Return the [X, Y] coordinate for the center point of the cell that contains the specified text.  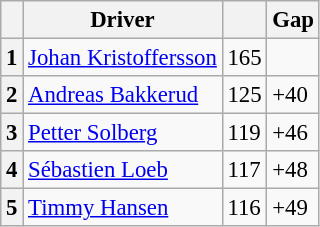
2 [12, 95]
Gap [293, 20]
+40 [293, 95]
Petter Solberg [122, 133]
Johan Kristoffersson [122, 58]
+46 [293, 133]
3 [12, 133]
165 [244, 58]
119 [244, 133]
5 [12, 208]
116 [244, 208]
Andreas Bakkerud [122, 95]
Driver [122, 20]
Sébastien Loeb [122, 170]
Timmy Hansen [122, 208]
+49 [293, 208]
117 [244, 170]
1 [12, 58]
125 [244, 95]
+48 [293, 170]
4 [12, 170]
